For the text-containing cell, return its midpoint in (x, y) coordinate format. 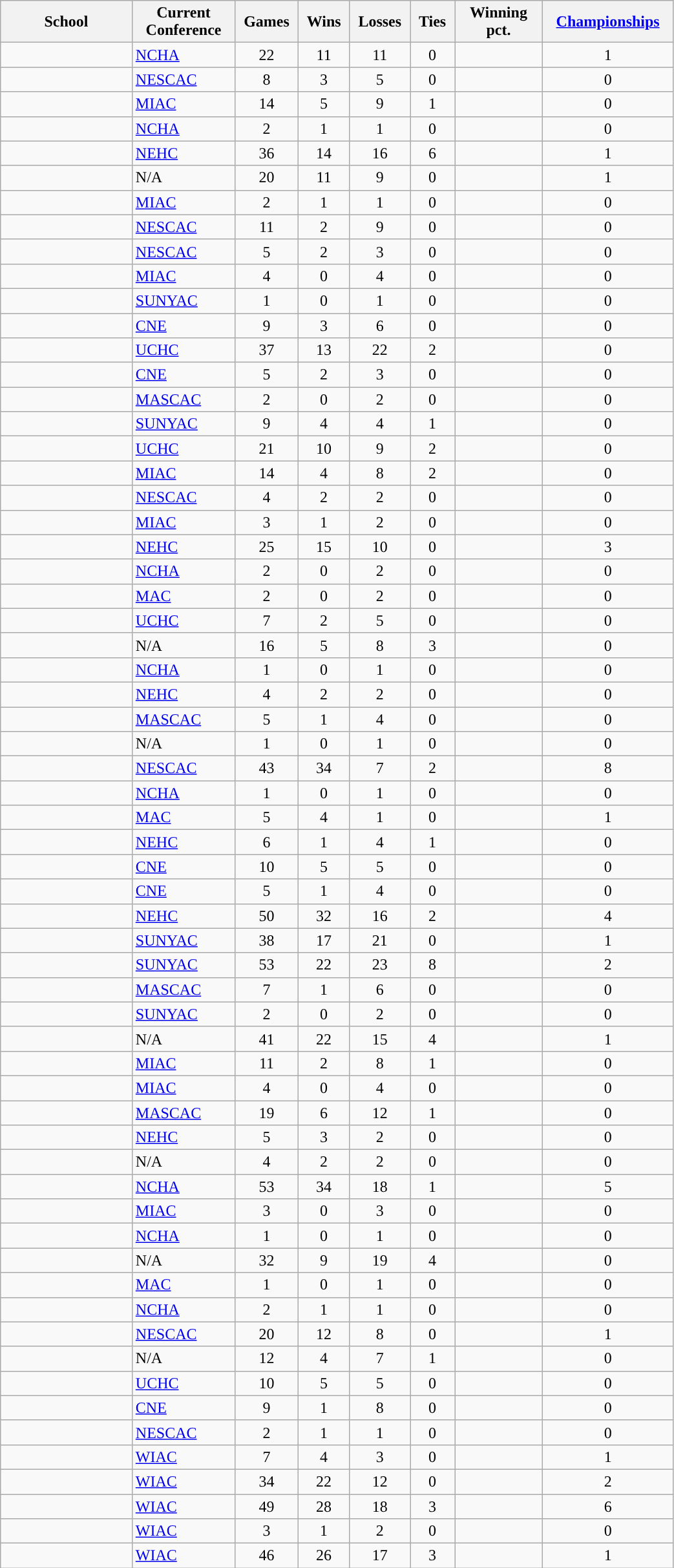
43 (267, 768)
46 (267, 1556)
49 (267, 1507)
School (67, 22)
13 (324, 350)
Championships (607, 22)
25 (267, 547)
Ties (433, 22)
Games (267, 22)
CurrentConference (184, 22)
41 (267, 1039)
26 (324, 1556)
23 (380, 965)
28 (324, 1507)
Wins (324, 22)
37 (267, 350)
50 (267, 916)
Losses (380, 22)
Winning pct. (499, 22)
38 (267, 940)
36 (267, 153)
